Return [x, y] of the center of cell containing provided text 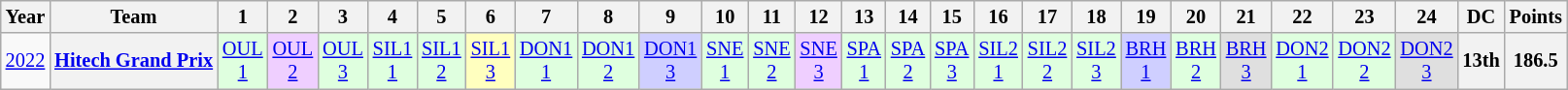
5 [441, 16]
DON13 [670, 61]
OUL3 [343, 61]
SIL23 [1096, 61]
20 [1196, 16]
19 [1146, 16]
SPA1 [865, 61]
13th [1481, 61]
SNE3 [819, 61]
24 [1426, 16]
DON11 [546, 61]
186.5 [1536, 61]
10 [725, 16]
SIL11 [392, 61]
23 [1364, 16]
DON22 [1364, 61]
22 [1302, 16]
2022 [25, 61]
17 [1047, 16]
SNE1 [725, 61]
DON23 [1426, 61]
8 [608, 16]
BRH3 [1246, 61]
DON21 [1302, 61]
SIL13 [491, 61]
7 [546, 16]
21 [1246, 16]
4 [392, 16]
DC [1481, 16]
Year [25, 16]
2 [293, 16]
1 [243, 16]
13 [865, 16]
9 [670, 16]
18 [1096, 16]
16 [998, 16]
SIL22 [1047, 61]
14 [907, 16]
SPA3 [952, 61]
15 [952, 16]
BRH2 [1196, 61]
6 [491, 16]
BRH1 [1146, 61]
Points [1536, 16]
SNE2 [771, 61]
11 [771, 16]
Team [134, 16]
OUL1 [243, 61]
12 [819, 16]
SIL21 [998, 61]
SIL12 [441, 61]
SPA2 [907, 61]
DON12 [608, 61]
Hitech Grand Prix [134, 61]
OUL2 [293, 61]
3 [343, 16]
